Provide the (X, Y) coordinate of the cell's center where the given text is located.  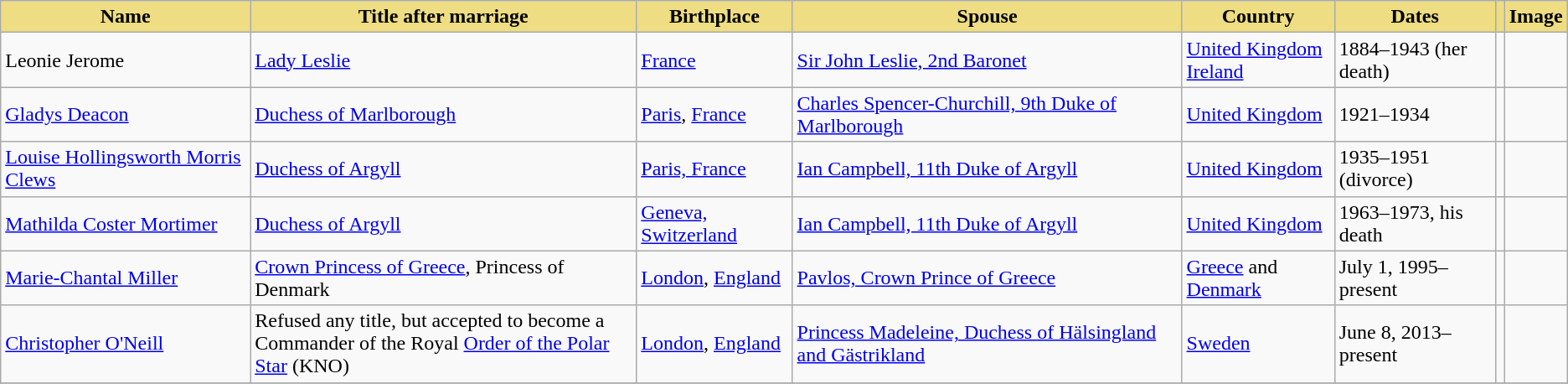
1921–1934 (1415, 114)
France (714, 60)
Crown Princess of Greece, Princess of Denmark (444, 278)
Birthplace (714, 17)
Refused any title, but accepted to become a Commander of the Royal Order of the Polar Star (KNO) (444, 344)
Louise Hollingsworth Morris Clews (126, 169)
Image (1536, 17)
Country (1258, 17)
Sir John Leslie, 2nd Baronet (987, 60)
1935–1951 (divorce) (1415, 169)
Greece and Denmark (1258, 278)
Mathilda Coster Mortimer (126, 223)
June 8, 2013–present (1415, 344)
Sweden (1258, 344)
1884–1943 (her death) (1415, 60)
Name (126, 17)
Pavlos, Crown Prince of Greece (987, 278)
Marie-Chantal Miller (126, 278)
Spouse (987, 17)
Title after marriage (444, 17)
Leonie Jerome (126, 60)
Charles Spencer-Churchill, 9th Duke of Marlborough (987, 114)
Princess Madeleine, Duchess of Hälsingland and Gästrikland (987, 344)
United KingdomIreland (1258, 60)
Christopher O'Neill (126, 344)
Gladys Deacon (126, 114)
Duchess of Marlborough (444, 114)
Lady Leslie (444, 60)
Geneva, Switzerland (714, 223)
Dates (1415, 17)
1963–1973, his death (1415, 223)
July 1, 1995–present (1415, 278)
